Provide the [X, Y] coordinate of the cell's center where the given text is located.  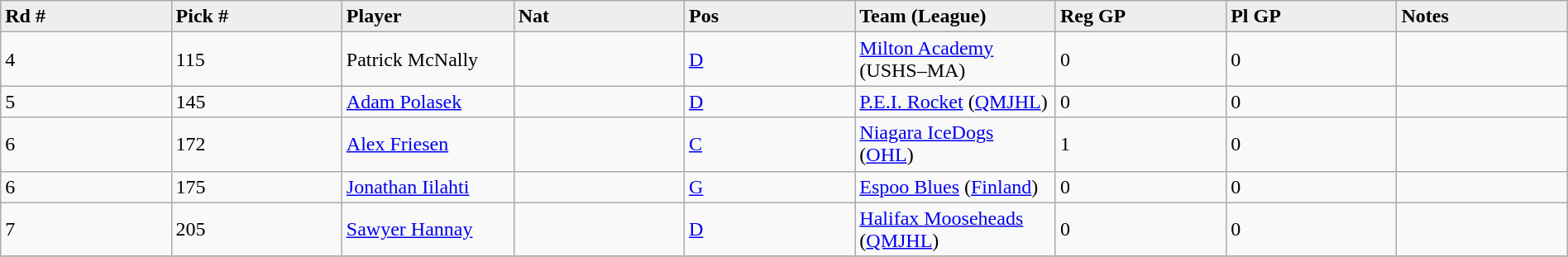
Alex Friesen [428, 144]
G [770, 187]
Milton Academy (USHS–MA) [956, 59]
Patrick McNally [428, 59]
Pos [770, 17]
P.E.I. Rocket (QMJHL) [956, 102]
4 [86, 59]
Nat [599, 17]
Rd # [86, 17]
Jonathan Iilahti [428, 187]
Player [428, 17]
Reg GP [1140, 17]
Pick # [256, 17]
1 [1140, 144]
Team (League) [956, 17]
Adam Polasek [428, 102]
Espoo Blues (Finland) [956, 187]
115 [256, 59]
205 [256, 230]
Halifax Mooseheads (QMJHL) [956, 230]
Niagara IceDogs (OHL) [956, 144]
172 [256, 144]
Sawyer Hannay [428, 230]
Pl GP [1312, 17]
7 [86, 230]
5 [86, 102]
175 [256, 187]
145 [256, 102]
Notes [1482, 17]
C [770, 144]
